Locate the cell with the specified text and output its [X, Y] center coordinate. 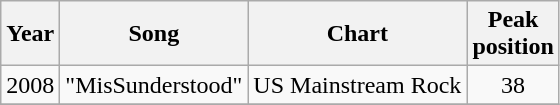
2008 [30, 85]
US Mainstream Rock [358, 85]
Song [154, 34]
"MisSunderstood" [154, 85]
38 [513, 85]
Chart [358, 34]
Peakposition [513, 34]
Year [30, 34]
